Detect which cell encompasses the target text, then output its [X, Y] center coordinate. 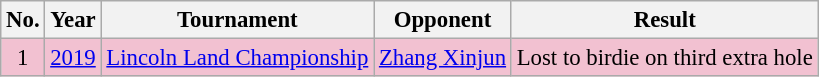
Result [664, 20]
1 [23, 58]
Opponent [443, 20]
Lincoln Land Championship [238, 58]
Year [73, 20]
No. [23, 20]
Zhang Xinjun [443, 58]
Tournament [238, 20]
2019 [73, 58]
Lost to birdie on third extra hole [664, 58]
